Identify which cell holds the provided text, then report its (x, y) central coordinate. 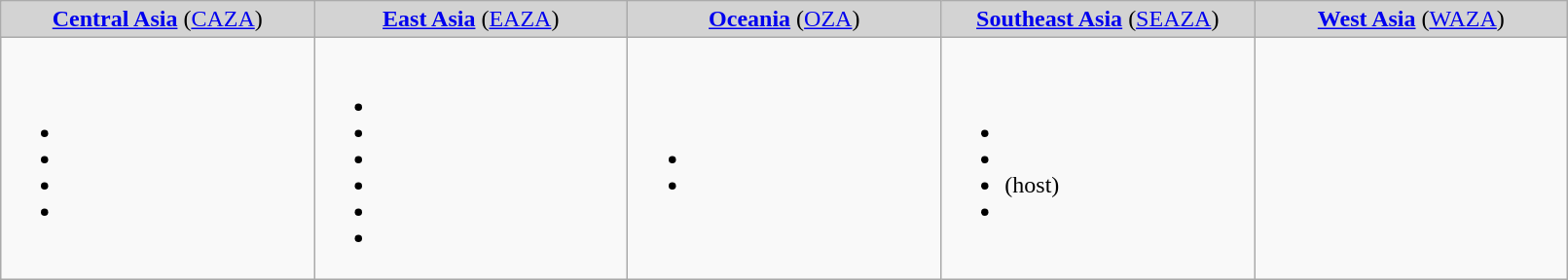
East Asia (EAZA) (471, 19)
Central Asia (CAZA) (158, 19)
Oceania (OZA) (784, 19)
Southeast Asia (SEAZA) (1098, 19)
(host) (1098, 158)
West Asia (WAZA) (1411, 19)
